Identify which cell holds the provided text, then report its (x, y) central coordinate. 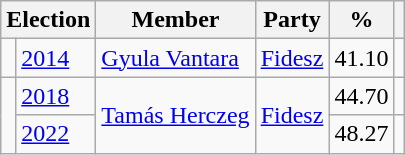
2022 (56, 134)
Gyula Vantara (176, 58)
Tamás Herczeg (176, 115)
% (362, 20)
48.27 (362, 134)
Member (176, 20)
Party (292, 20)
41.10 (362, 58)
44.70 (362, 96)
2014 (56, 58)
2018 (56, 96)
Election (48, 20)
